Scan for the cell matching the given text and deliver its [X, Y] coordinate at center. 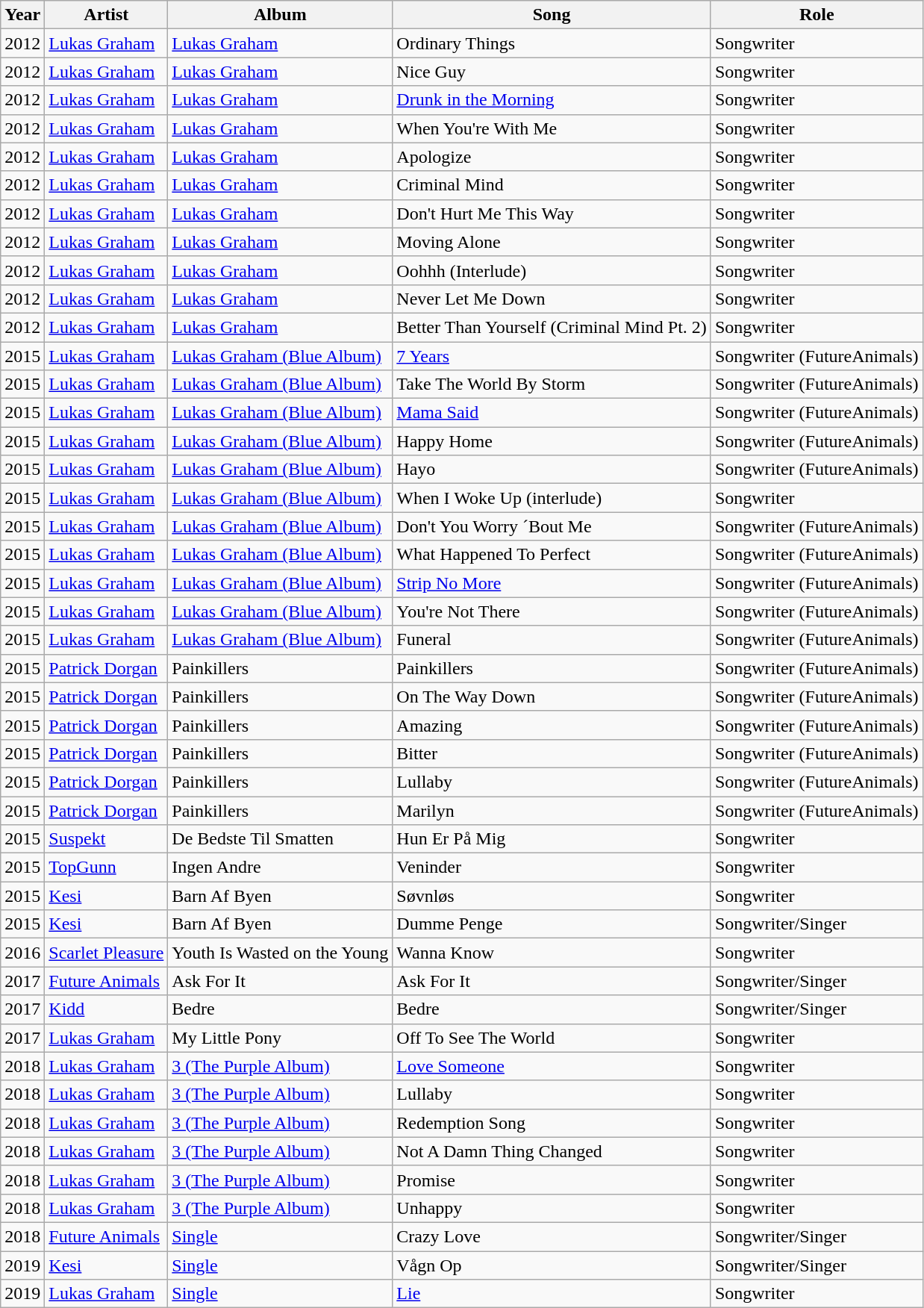
You're Not There [552, 611]
When You're With Me [552, 128]
Ordinary Things [552, 43]
2016 [22, 953]
Lie [552, 1294]
Mama Said [552, 413]
What Happened To Perfect [552, 555]
Love Someone [552, 1066]
Amazing [552, 725]
Hun Er På Mig [552, 839]
Ingen Andre [281, 868]
Happy Home [552, 441]
Oohhh (Interlude) [552, 270]
Off To See The World [552, 1038]
Don't Hurt Me This Way [552, 214]
Not A Damn Thing Changed [552, 1151]
Apologize [552, 157]
Never Let Me Down [552, 299]
Nice Guy [552, 72]
Dumme Penge [552, 924]
Kidd [106, 1009]
Hayo [552, 470]
Artist [106, 15]
Youth Is Wasted on the Young [281, 953]
Promise [552, 1180]
Criminal Mind [552, 185]
TopGunn [106, 868]
When I Woke Up (interlude) [552, 498]
Crazy Love [552, 1236]
Søvnløs [552, 896]
On The Way Down [552, 697]
Scarlet Pleasure [106, 953]
Unhappy [552, 1208]
Moving Alone [552, 242]
Year [22, 15]
Don't You Worry ´Bout Me [552, 526]
Better Than Yourself (Criminal Mind Pt. 2) [552, 327]
Role [817, 15]
Strip No More [552, 583]
My Little Pony [281, 1038]
Drunk in the Morning [552, 100]
De Bedste Til Smatten [281, 839]
Take The World By Storm [552, 384]
Song [552, 15]
Wanna Know [552, 953]
Album [281, 15]
Suspekt [106, 839]
Veninder [552, 868]
Vågn Op [552, 1265]
Redemption Song [552, 1123]
Bitter [552, 753]
7 Years [552, 356]
Funeral [552, 640]
Marilyn [552, 810]
